Locate the cell with the specified text and output its (X, Y) center coordinate. 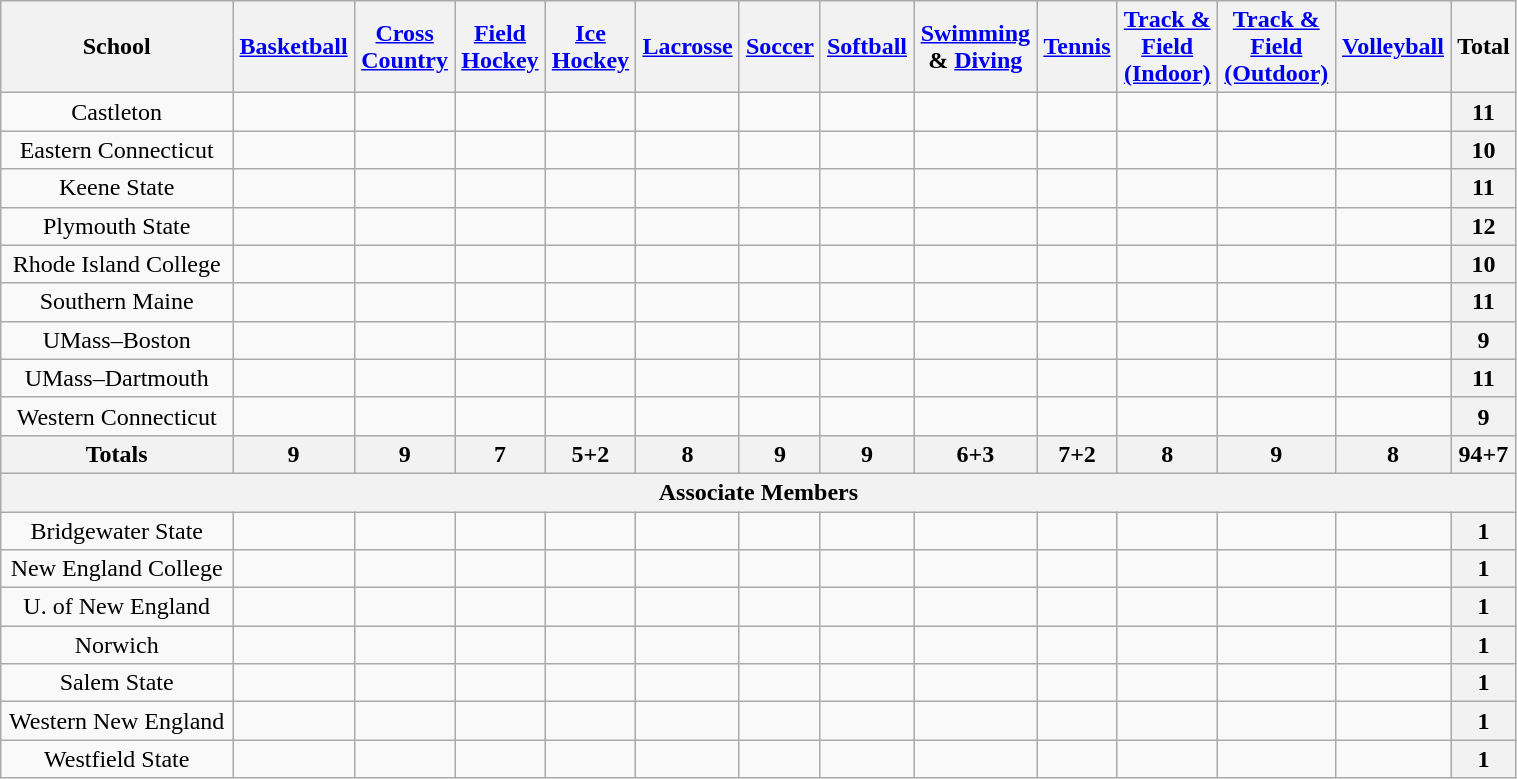
UMass–Dartmouth (117, 378)
7 (500, 454)
Basketball (294, 47)
Lacrosse (688, 47)
Totals (117, 454)
UMass–Boston (117, 340)
Eastern Connecticut (117, 150)
Tennis (1077, 47)
IceHockey (590, 47)
Southern Maine (117, 302)
Western Connecticut (117, 416)
CrossCountry (405, 47)
Total (1484, 47)
U. of New England (117, 607)
12 (1484, 226)
Softball (866, 47)
FieldHockey (500, 47)
Volleyball (1393, 47)
7+2 (1077, 454)
94+7 (1484, 454)
Soccer (780, 47)
Castleton (117, 112)
Associate Members (758, 492)
Keene State (117, 188)
Plymouth State (117, 226)
Salem State (117, 683)
Western New England (117, 721)
School (117, 47)
Swimming& Diving (976, 47)
5+2 (590, 454)
Track &Field(Indoor) (1167, 47)
Norwich (117, 645)
Westfield State (117, 759)
Bridgewater State (117, 531)
Rhode Island College (117, 264)
Track &Field(Outdoor) (1276, 47)
New England College (117, 569)
6+3 (976, 454)
